Pinpoint the cell where the given text exists, returning its (X, Y) midpoint coordinate. 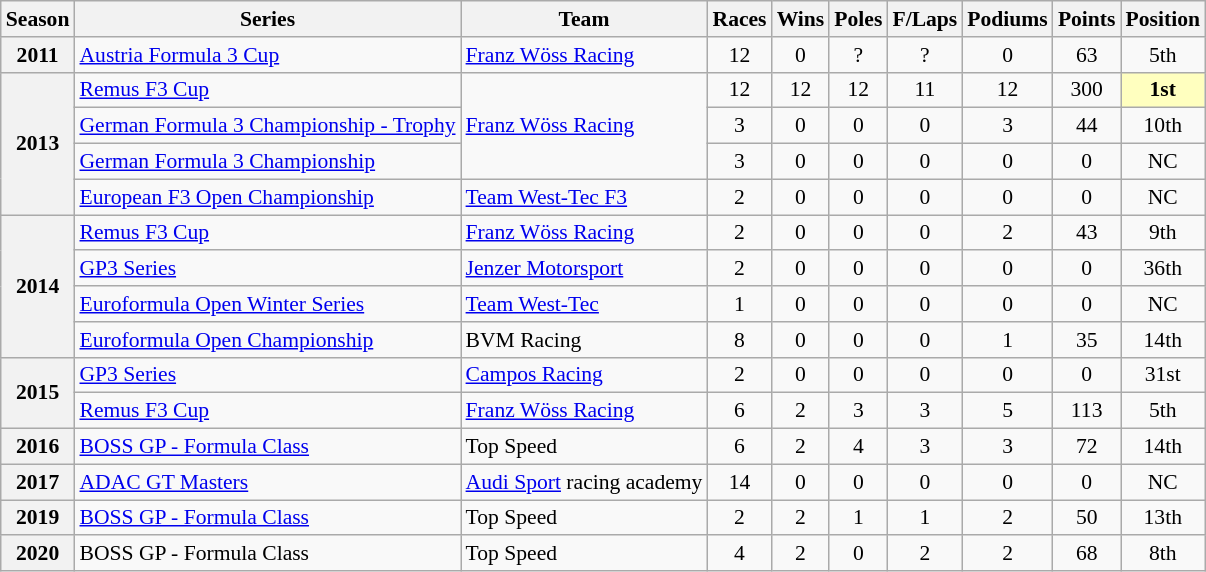
Points (1087, 19)
2016 (38, 447)
Euroformula Open Championship (267, 340)
Euroformula Open Winter Series (267, 304)
2015 (38, 392)
63 (1087, 55)
13th (1163, 518)
10th (1163, 126)
Jenzer Motorsport (584, 269)
35 (1087, 340)
2020 (38, 554)
Races (739, 19)
72 (1087, 447)
2017 (38, 482)
Wins (801, 19)
Team West-Tec (584, 304)
11 (924, 90)
2019 (38, 518)
Series (267, 19)
14 (739, 482)
68 (1087, 554)
2014 (38, 286)
36th (1163, 269)
Austria Formula 3 Cup (267, 55)
9th (1163, 233)
Podiums (1008, 19)
German Formula 3 Championship - Trophy (267, 126)
Team West-Tec F3 (584, 197)
5 (1008, 411)
German Formula 3 Championship (267, 162)
European F3 Open Championship (267, 197)
Season (38, 19)
BVM Racing (584, 340)
2011 (38, 55)
Position (1163, 19)
31st (1163, 375)
2013 (38, 143)
F/Laps (924, 19)
43 (1087, 233)
300 (1087, 90)
Audi Sport racing academy (584, 482)
8th (1163, 554)
44 (1087, 126)
8 (739, 340)
113 (1087, 411)
1st (1163, 90)
50 (1087, 518)
Campos Racing (584, 375)
ADAC GT Masters (267, 482)
Poles (858, 19)
Team (584, 19)
